Determine the [x, y] coordinate at the center of the cell enclosing the given text.  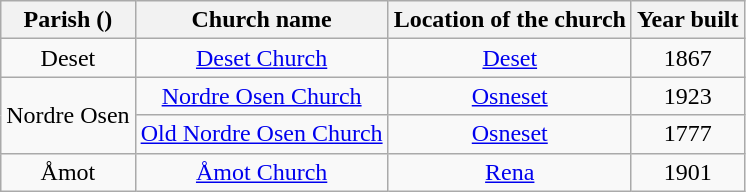
Year built [688, 20]
Location of the church [510, 20]
1867 [688, 58]
Åmot [68, 172]
1777 [688, 134]
Church name [262, 20]
Deset Church [262, 58]
Nordre Osen [68, 115]
Parish () [68, 20]
Åmot Church [262, 172]
Rena [510, 172]
1923 [688, 96]
1901 [688, 172]
Nordre Osen Church [262, 96]
Old Nordre Osen Church [262, 134]
